Pinpoint the cell where the given text exists, returning its (x, y) midpoint coordinate. 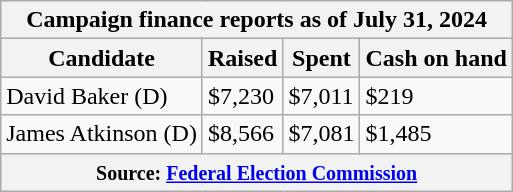
Cash on hand (436, 58)
$219 (436, 96)
James Atkinson (D) (102, 134)
Raised (242, 58)
$7,230 (242, 96)
$7,011 (322, 96)
David Baker (D) (102, 96)
$1,485 (436, 134)
Campaign finance reports as of July 31, 2024 (257, 20)
Source: Federal Election Commission (257, 172)
$8,566 (242, 134)
Spent (322, 58)
$7,081 (322, 134)
Candidate (102, 58)
